Determine the (X, Y) coordinate at the center of the cell enclosing the given text.  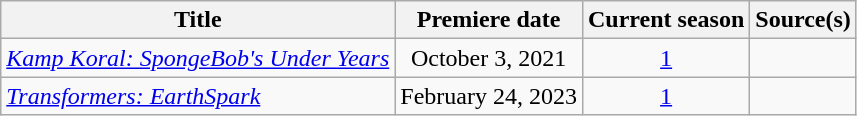
Source(s) (804, 20)
Title (198, 20)
Current season (666, 20)
Kamp Koral: SpongeBob's Under Years (198, 58)
February 24, 2023 (489, 96)
Premiere date (489, 20)
October 3, 2021 (489, 58)
Transformers: EarthSpark (198, 96)
